Pinpoint the cell where the given text exists, returning its (x, y) midpoint coordinate. 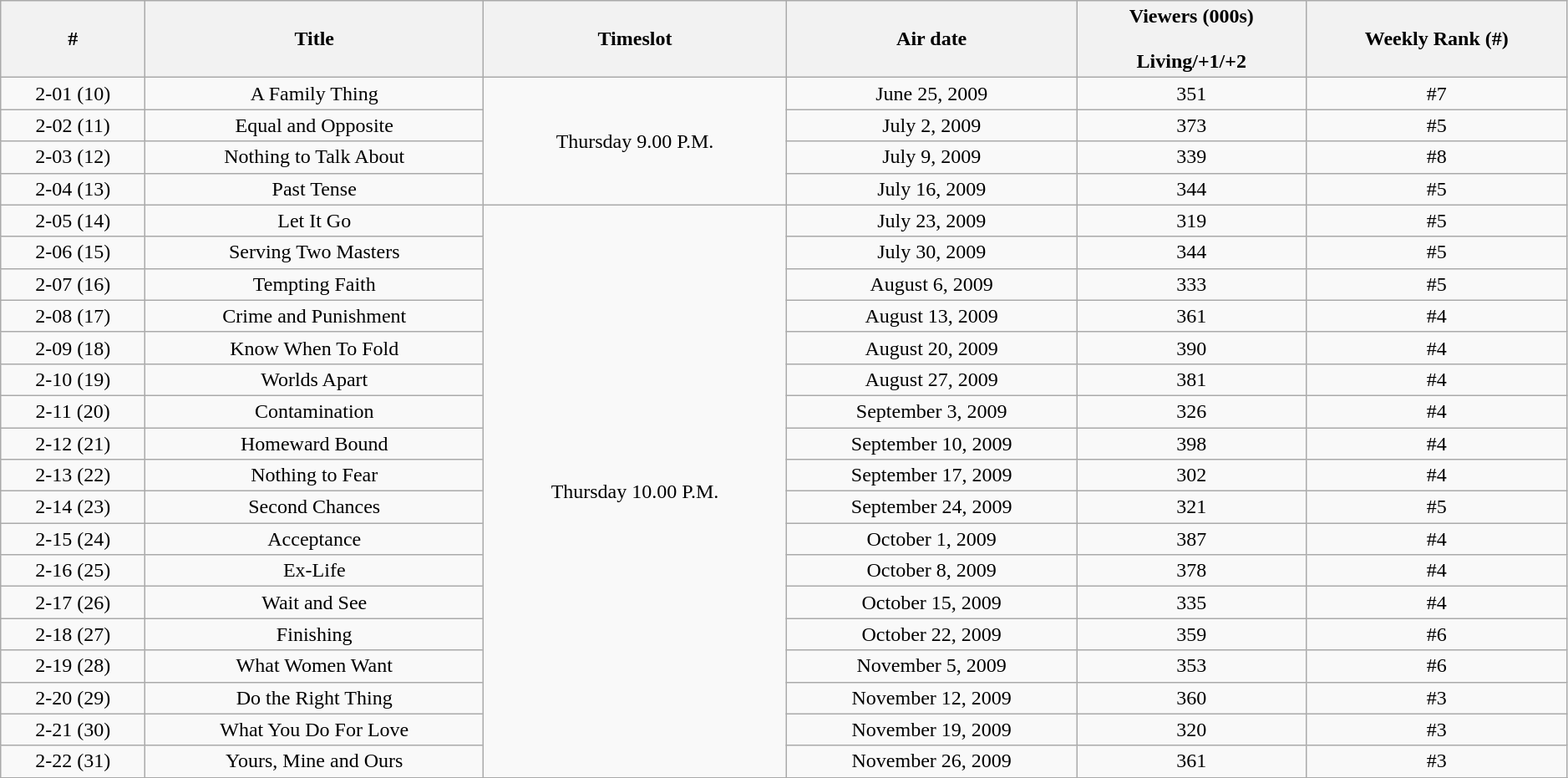
October 1, 2009 (931, 539)
390 (1191, 348)
What You Do For Love (314, 730)
2-20 (29) (74, 698)
339 (1191, 157)
#8 (1437, 157)
Nothing to Talk About (314, 157)
November 26, 2009 (931, 761)
2-10 (19) (74, 379)
Past Tense (314, 189)
Viewers (000s)Living/+1/+2 (1191, 39)
Finishing (314, 634)
September 10, 2009 (931, 444)
A Family Thing (314, 94)
June 25, 2009 (931, 94)
What Women Want (314, 666)
333 (1191, 284)
Contamination (314, 411)
Nothing to Fear (314, 475)
July 30, 2009 (931, 252)
387 (1191, 539)
Equal and Opposite (314, 125)
Ex-Life (314, 571)
2-18 (27) (74, 634)
Second Chances (314, 507)
378 (1191, 571)
2-15 (24) (74, 539)
August 6, 2009 (931, 284)
2-17 (26) (74, 603)
October 15, 2009 (931, 603)
Wait and See (314, 603)
2-06 (15) (74, 252)
2-08 (17) (74, 316)
Title (314, 39)
326 (1191, 411)
302 (1191, 475)
# (74, 39)
Tempting Faith (314, 284)
381 (1191, 379)
373 (1191, 125)
359 (1191, 634)
Let It Go (314, 221)
2-04 (13) (74, 189)
Homeward Bound (314, 444)
September 24, 2009 (931, 507)
October 22, 2009 (931, 634)
Thursday 9.00 P.M. (635, 141)
Weekly Rank (#) (1437, 39)
2-22 (31) (74, 761)
2-02 (11) (74, 125)
2-05 (14) (74, 221)
July 16, 2009 (931, 189)
#7 (1437, 94)
Crime and Punishment (314, 316)
321 (1191, 507)
351 (1191, 94)
Timeslot (635, 39)
335 (1191, 603)
September 3, 2009 (931, 411)
August 27, 2009 (931, 379)
September 17, 2009 (931, 475)
July 9, 2009 (931, 157)
Worlds Apart (314, 379)
2-13 (22) (74, 475)
Thursday 10.00 P.M. (635, 491)
Serving Two Masters (314, 252)
353 (1191, 666)
2-03 (12) (74, 157)
2-07 (16) (74, 284)
Do the Right Thing (314, 698)
November 12, 2009 (931, 698)
November 19, 2009 (931, 730)
Know When To Fold (314, 348)
398 (1191, 444)
July 2, 2009 (931, 125)
2-12 (21) (74, 444)
October 8, 2009 (931, 571)
320 (1191, 730)
319 (1191, 221)
Yours, Mine and Ours (314, 761)
2-11 (20) (74, 411)
August 13, 2009 (931, 316)
August 20, 2009 (931, 348)
2-14 (23) (74, 507)
Acceptance (314, 539)
2-09 (18) (74, 348)
360 (1191, 698)
November 5, 2009 (931, 666)
2-16 (25) (74, 571)
2-01 (10) (74, 94)
2-21 (30) (74, 730)
Air date (931, 39)
July 23, 2009 (931, 221)
2-19 (28) (74, 666)
